Capture the cell that displays the provided text and extract its [x, y] central coordinate. 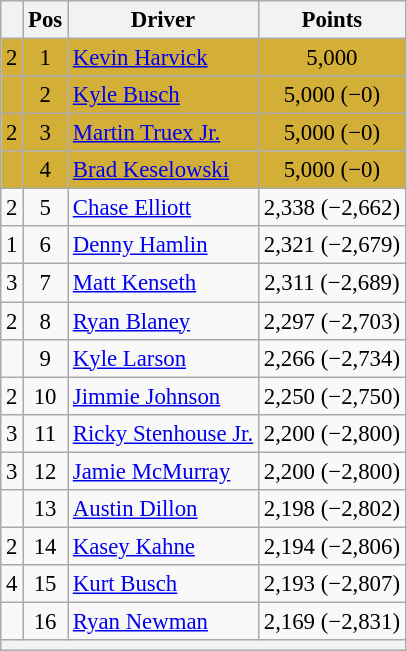
Jamie McMurray [164, 471]
9 [46, 358]
Driver [164, 20]
2,266 (−2,734) [332, 358]
8 [46, 321]
Ryan Blaney [164, 321]
Ryan Newman [164, 621]
Kyle Larson [164, 358]
2,194 (−2,806) [332, 546]
Jimmie Johnson [164, 396]
Denny Hamlin [164, 245]
Matt Kenseth [164, 283]
12 [46, 471]
2,338 (−2,662) [332, 208]
Kasey Kahne [164, 546]
2,193 (−2,807) [332, 584]
2,250 (−2,750) [332, 396]
7 [46, 283]
Ricky Stenhouse Jr. [164, 433]
Austin Dillon [164, 509]
2,297 (−2,703) [332, 321]
2,311 (−2,689) [332, 283]
6 [46, 245]
2,169 (−2,831) [332, 621]
Points [332, 20]
Chase Elliott [164, 208]
14 [46, 546]
Pos [46, 20]
Kurt Busch [164, 584]
11 [46, 433]
15 [46, 584]
Martin Truex Jr. [164, 133]
Kevin Harvick [164, 58]
2,198 (−2,802) [332, 509]
Brad Keselowski [164, 170]
Kyle Busch [164, 95]
5 [46, 208]
16 [46, 621]
10 [46, 396]
13 [46, 509]
2,321 (−2,679) [332, 245]
5,000 [332, 58]
